For the text-containing cell, return its midpoint in (x, y) coordinate format. 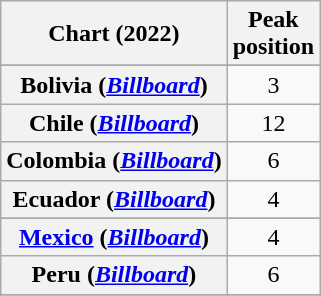
Chart (2022) (114, 34)
Chile (Billboard) (114, 123)
Peakposition (273, 34)
3 (273, 85)
Mexico (Billboard) (114, 237)
12 (273, 123)
Peru (Billboard) (114, 275)
Colombia (Billboard) (114, 161)
Ecuador (Billboard) (114, 199)
Bolivia (Billboard) (114, 85)
